Capture the cell that displays the provided text and extract its [X, Y] central coordinate. 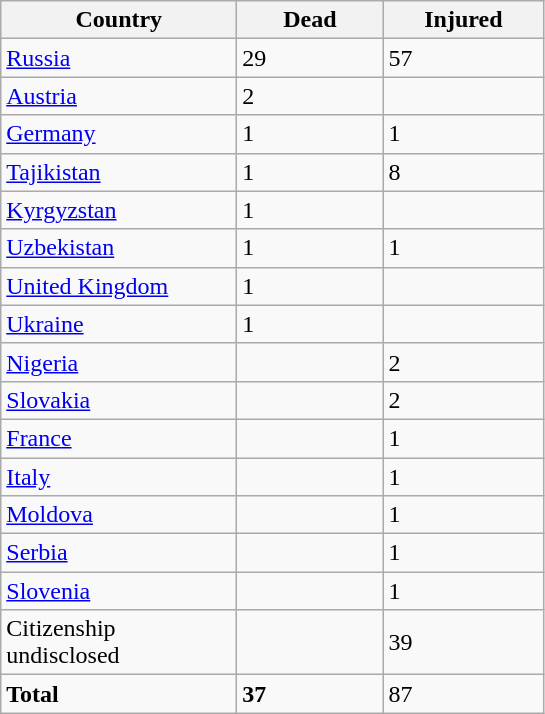
Moldova [119, 515]
8 [464, 172]
Injured [464, 20]
Dead [310, 20]
Total [119, 694]
87 [464, 694]
29 [310, 58]
France [119, 438]
Ukraine [119, 324]
Citizenship undisclosed [119, 642]
Austria [119, 96]
Russia [119, 58]
Italy [119, 477]
57 [464, 58]
United Kingdom [119, 286]
Country [119, 20]
Germany [119, 134]
Kyrgyzstan [119, 210]
Slovakia [119, 400]
Serbia [119, 553]
39 [464, 642]
Slovenia [119, 591]
Uzbekistan [119, 248]
Tajikistan [119, 172]
37 [310, 694]
Nigeria [119, 362]
